From the cell containing the given text, extract its center point as [X, Y] coordinate. 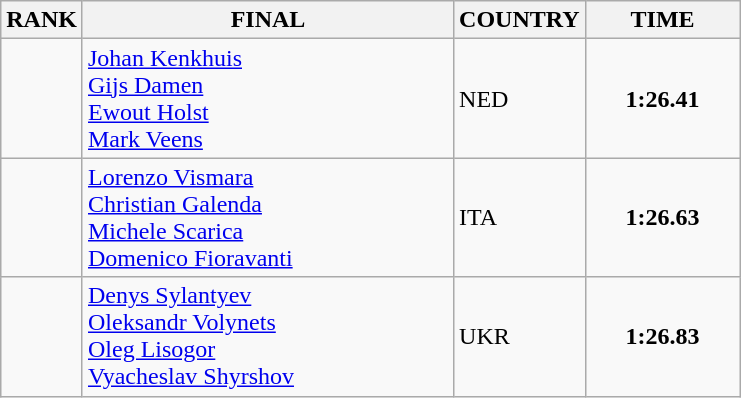
Lorenzo VismaraChristian GalendaMichele ScaricaDomenico Fioravanti [268, 218]
FINAL [268, 20]
Johan KenkhuisGijs DamenEwout HolstMark Veens [268, 98]
NED [520, 98]
UKR [520, 336]
Denys SylantyevOleksandr VolynetsOleg LisogorVyacheslav Shyrshov [268, 336]
1:26.41 [662, 98]
RANK [42, 20]
TIME [662, 20]
COUNTRY [520, 20]
1:26.63 [662, 218]
ITA [520, 218]
1:26.83 [662, 336]
